Locate the cell with the specified text and output its (x, y) center coordinate. 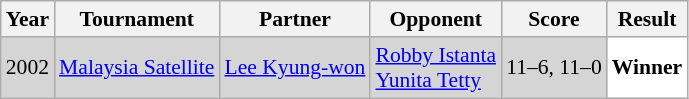
11–6, 11–0 (554, 68)
Winner (648, 68)
2002 (28, 68)
Opponent (436, 19)
Result (648, 19)
Tournament (136, 19)
Year (28, 19)
Partner (294, 19)
Robby Istanta Yunita Tetty (436, 68)
Lee Kyung-won (294, 68)
Score (554, 19)
Malaysia Satellite (136, 68)
